Locate the cell with the specified text and output its [x, y] center coordinate. 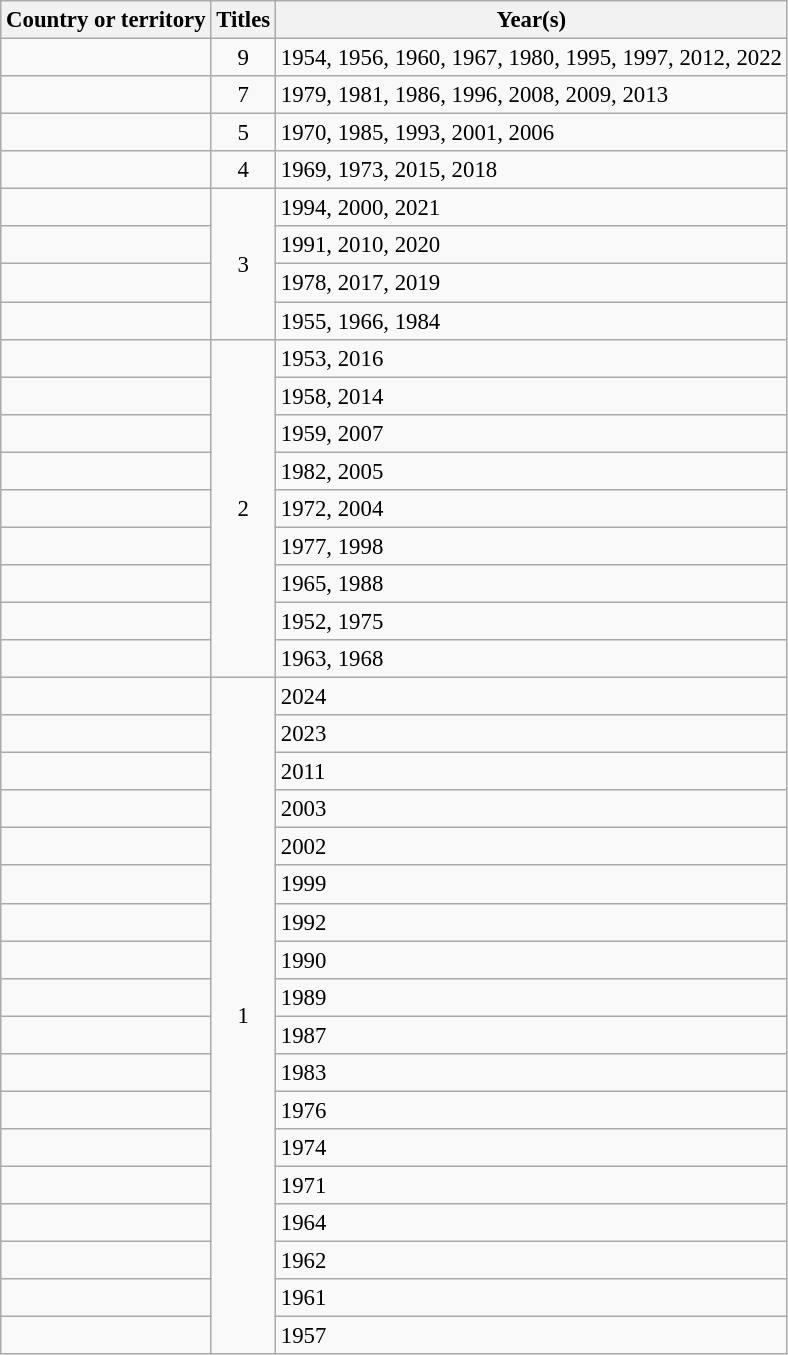
1989 [531, 997]
1953, 2016 [531, 358]
2002 [531, 847]
Country or territory [106, 20]
7 [244, 95]
Titles [244, 20]
1954, 1956, 1960, 1967, 1980, 1995, 1997, 2012, 2022 [531, 58]
1992 [531, 922]
9 [244, 58]
1976 [531, 1110]
1977, 1998 [531, 546]
1972, 2004 [531, 509]
1970, 1985, 1993, 2001, 2006 [531, 133]
1959, 2007 [531, 433]
1965, 1988 [531, 584]
1952, 1975 [531, 621]
1969, 1973, 2015, 2018 [531, 170]
1982, 2005 [531, 471]
1957 [531, 1336]
1963, 1968 [531, 659]
1987 [531, 1035]
1979, 1981, 1986, 1996, 2008, 2009, 2013 [531, 95]
1961 [531, 1298]
4 [244, 170]
1978, 2017, 2019 [531, 283]
1962 [531, 1261]
5 [244, 133]
1974 [531, 1148]
1 [244, 1016]
1999 [531, 885]
1990 [531, 960]
1955, 1966, 1984 [531, 321]
3 [244, 264]
2 [244, 508]
1958, 2014 [531, 396]
1991, 2010, 2020 [531, 245]
1971 [531, 1185]
1994, 2000, 2021 [531, 208]
2003 [531, 809]
Year(s) [531, 20]
2011 [531, 772]
2024 [531, 697]
2023 [531, 734]
1964 [531, 1223]
1983 [531, 1073]
